Return the (x, y) coordinate for the center point of the cell that contains the specified text.  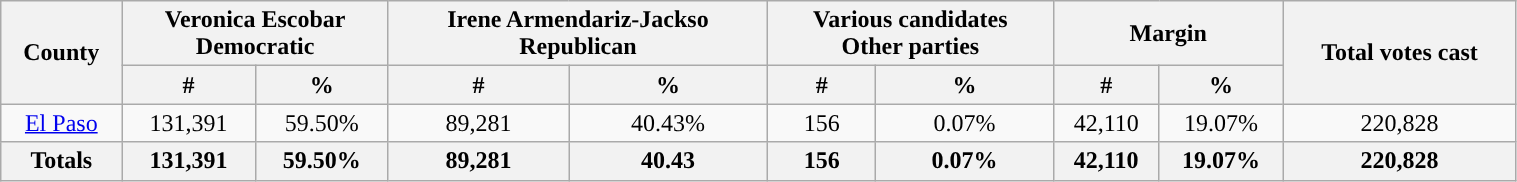
Veronica EscobarDemocratic (256, 34)
Irene Armendariz-JacksoRepublican (578, 34)
Totals (62, 161)
Total votes cast (1400, 52)
County (62, 52)
40.43 (668, 161)
40.43% (668, 123)
Various candidatesOther parties (910, 34)
Margin (1168, 34)
El Paso (62, 123)
